For the text-containing cell, return its midpoint in [X, Y] coordinate format. 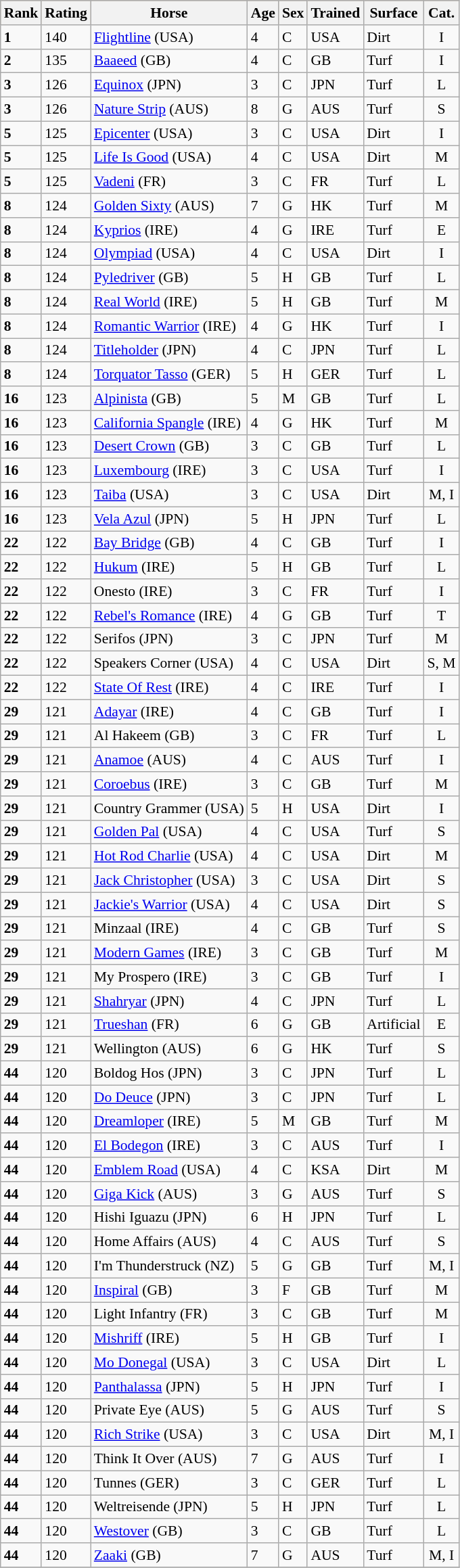
Hot Rod Charlie (USA) [169, 856]
Rank [22, 13]
Modern Games (IRE) [169, 953]
Kyprios (IRE) [169, 230]
Taiba (USA) [169, 495]
Rebel's Romance (IRE) [169, 616]
Olympiad (USA) [169, 254]
My Prospero (IRE) [169, 977]
Speakers Corner (USA) [169, 664]
Hukum (IRE) [169, 568]
2 [22, 61]
Jack Christopher (USA) [169, 881]
Light Infantry (FR) [169, 1314]
1 [22, 37]
Emblem Road (USA) [169, 1170]
Romantic Warrior (IRE) [169, 326]
Sex [294, 13]
Alpinista (GB) [169, 398]
Nature Strip (AUS) [169, 110]
Golden Pal (USA) [169, 832]
Jackie's Warrior (USA) [169, 904]
Artificial [394, 1025]
KSA [336, 1170]
State Of Rest (IRE) [169, 688]
Zaaki (GB) [169, 1555]
Country Grammer (USA) [169, 808]
Wellington (AUS) [169, 1049]
Vadeni (FR) [169, 182]
Titleholder (JPN) [169, 350]
Al Hakeem (GB) [169, 736]
Cat. [442, 13]
S, M [442, 664]
Tunnes (GER) [169, 1483]
Onesto (IRE) [169, 591]
Life Is Good (USA) [169, 158]
Epicenter (USA) [169, 133]
Trueshan (FR) [169, 1025]
Rich Strike (USA) [169, 1435]
Private Eye (AUS) [169, 1410]
Trained [336, 13]
I'm Thunderstruck (NZ) [169, 1266]
Shahryar (JPN) [169, 1001]
Serifos (JPN) [169, 639]
Boldog Hos (JPN) [169, 1074]
Dreamloper (IRE) [169, 1122]
Vela Azul (JPN) [169, 519]
Surface [394, 13]
Flightline (USA) [169, 37]
Think It Over (AUS) [169, 1459]
Luxembourg (IRE) [169, 471]
Age [263, 13]
Real World (IRE) [169, 302]
Baaeed (GB) [169, 61]
Mo Donegal (USA) [169, 1362]
El Bodegon (IRE) [169, 1146]
135 [66, 61]
Westover (GB) [169, 1531]
Horse [169, 13]
Coroebus (IRE) [169, 784]
Mishriff (IRE) [169, 1339]
Hishi Iguazu (JPN) [169, 1218]
Equinox (JPN) [169, 85]
California Spangle (IRE) [169, 423]
Home Affairs (AUS) [169, 1242]
Do Deuce (JPN) [169, 1097]
Golden Sixty (AUS) [169, 206]
Weltreisende (JPN) [169, 1507]
Torquator Tasso (GER) [169, 375]
Anamoe (AUS) [169, 760]
Minzaal (IRE) [169, 929]
Inspiral (GB) [169, 1290]
140 [66, 37]
Panthalassa (JPN) [169, 1387]
Bay Bridge (GB) [169, 543]
Pyledriver (GB) [169, 278]
Desert Crown (GB) [169, 446]
Adayar (IRE) [169, 712]
F [294, 1290]
Giga Kick (AUS) [169, 1194]
Rating [66, 13]
T [442, 616]
